Extract the [x, y] coordinate from the center of the cell holding the provided text.  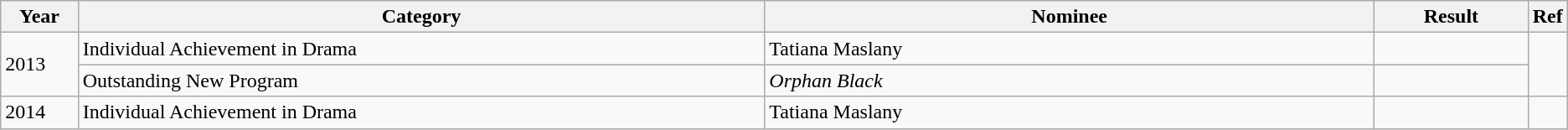
Year [39, 17]
Ref [1548, 17]
2013 [39, 65]
Category [421, 17]
Nominee [1070, 17]
Result [1452, 17]
Orphan Black [1070, 81]
Outstanding New Program [421, 81]
2014 [39, 112]
